Scan for the cell matching the given text and deliver its [x, y] coordinate at center. 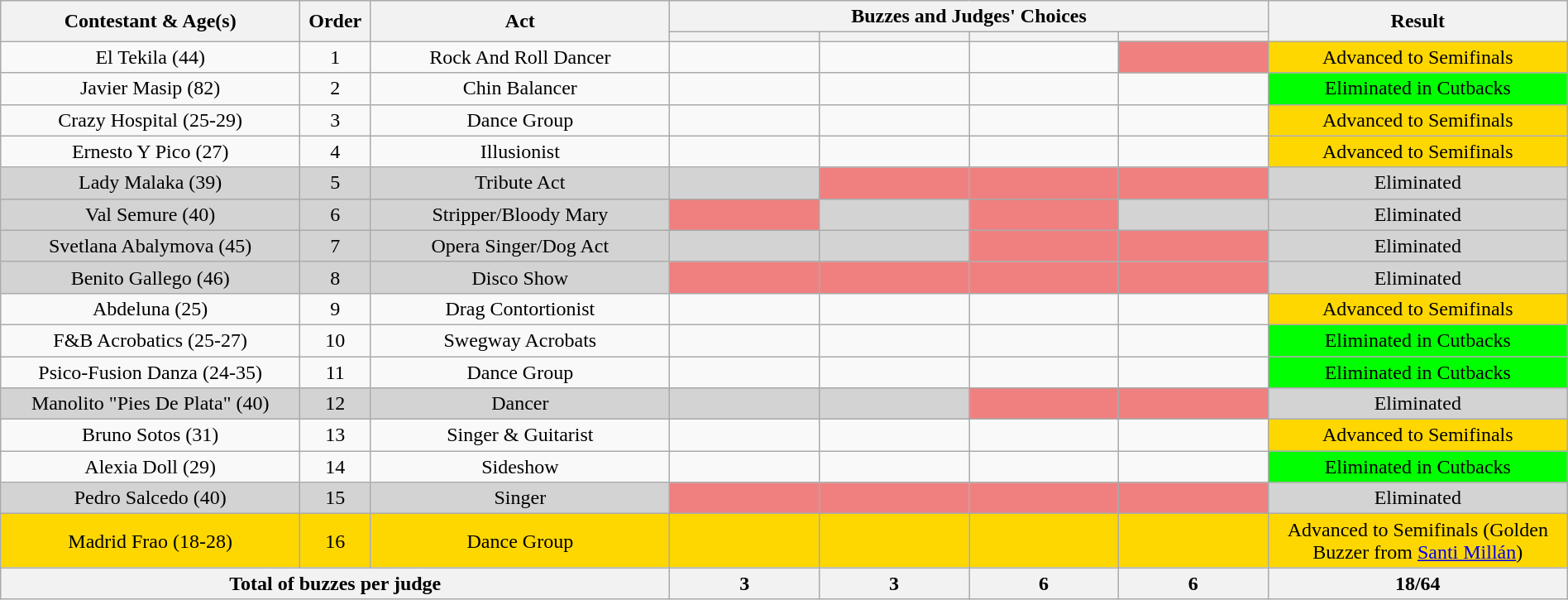
Result [1417, 22]
12 [336, 404]
Madrid Frao (18-28) [151, 541]
13 [336, 435]
1 [336, 57]
11 [336, 372]
Tribute Act [520, 183]
Ernesto Y Pico (27) [151, 151]
15 [336, 498]
Disco Show [520, 277]
Dancer [520, 404]
Svetlana Abalymova (45) [151, 246]
Total of buzzes per judge [336, 583]
8 [336, 277]
Crazy Hospital (25-29) [151, 120]
7 [336, 246]
Stripper/Bloody Mary [520, 214]
El Tekila (44) [151, 57]
Psico-Fusion Danza (24-35) [151, 372]
Act [520, 22]
Lady Malaka (39) [151, 183]
Pedro Salcedo (40) [151, 498]
Chin Balancer [520, 89]
Bruno Sotos (31) [151, 435]
Advanced to Semifinals (Golden Buzzer from Santi Millán) [1417, 541]
Buzzes and Judges' Choices [969, 17]
Opera Singer/Dog Act [520, 246]
Rock And Roll Dancer [520, 57]
Swegway Acrobats [520, 340]
Order [336, 22]
Benito Gallego (46) [151, 277]
2 [336, 89]
5 [336, 183]
10 [336, 340]
Contestant & Age(s) [151, 22]
Alexia Doll (29) [151, 467]
F&B Acrobatics (25-27) [151, 340]
4 [336, 151]
Singer [520, 498]
Abdeluna (25) [151, 309]
Sideshow [520, 467]
14 [336, 467]
Drag Contortionist [520, 309]
Javier Masip (82) [151, 89]
Manolito "Pies De Plata" (40) [151, 404]
16 [336, 541]
Illusionist [520, 151]
Singer & Guitarist [520, 435]
Val Semure (40) [151, 214]
18/64 [1417, 583]
9 [336, 309]
